Locate the cell with the specified text and output its [X, Y] center coordinate. 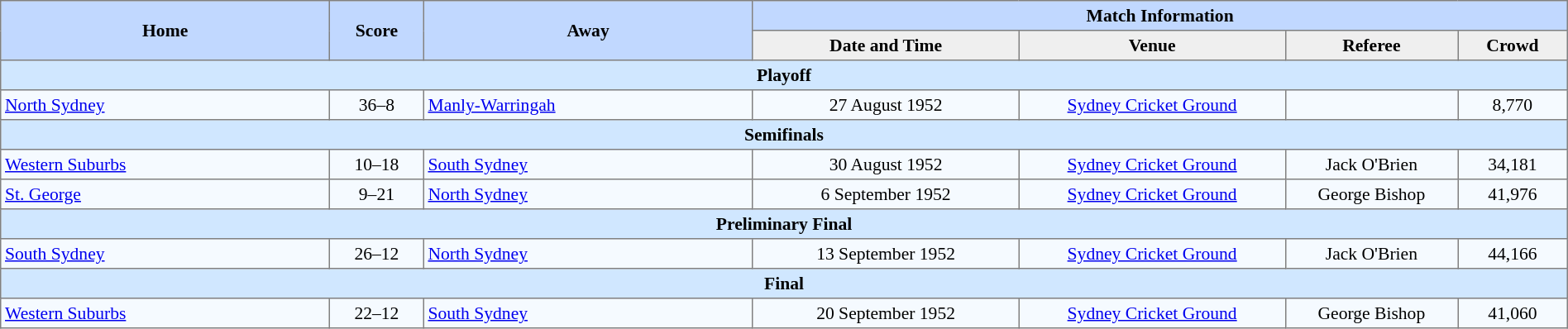
36–8 [377, 105]
41,060 [1513, 313]
Match Information [1159, 16]
6 September 1952 [886, 194]
44,166 [1513, 254]
St. George [165, 194]
Manly-Warringah [588, 105]
30 August 1952 [886, 164]
Final [784, 284]
Playoff [784, 75]
13 September 1952 [886, 254]
26–12 [377, 254]
20 September 1952 [886, 313]
Date and Time [886, 45]
Semifinals [784, 135]
Home [165, 31]
Away [588, 31]
Score [377, 31]
27 August 1952 [886, 105]
41,976 [1513, 194]
8,770 [1513, 105]
Venue [1152, 45]
Referee [1371, 45]
Preliminary Final [784, 224]
34,181 [1513, 164]
9–21 [377, 194]
22–12 [377, 313]
10–18 [377, 164]
Crowd [1513, 45]
